Pinpoint the cell where the given text exists, returning its (X, Y) midpoint coordinate. 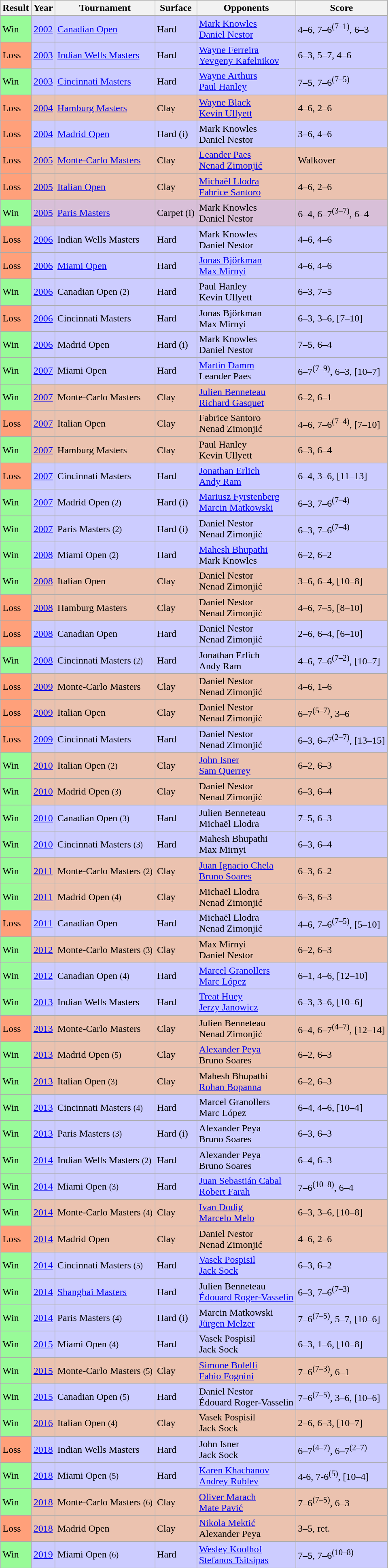
2019 (43, 1554)
Ivan Dodig Marcelo Melo (246, 1213)
Monte-Carlo Masters (6) (105, 1502)
4–6, 7–6(7–5), [5–10] (341, 923)
7–6(7–5), 6–3 (341, 1502)
4–6, 1–6 (341, 687)
4–6, 7–6(7–2), [10–7] (341, 660)
Miami Open (3) (105, 1186)
Wayne Arthurs Paul Hanley (246, 82)
6–4, 6–7(3–7), 6–4 (341, 213)
Paris Masters (3) (105, 1134)
4–6, 7–6(7–4), [7–10] (341, 424)
Miami Open (4) (105, 1344)
Madrid Open (4) (105, 897)
Monte-Carlo Masters (3) (105, 949)
3–6, 6–4, [10–8] (341, 581)
6–3, 3–6, [10–8] (341, 1213)
Madrid Open (5) (105, 1054)
Miami Open (5) (105, 1476)
Canadian Open (3) (105, 818)
Carpet (i) (176, 213)
Julien Benneteau Nenad Zimonjić (246, 1029)
7–5, 7–6(7–5) (341, 82)
Monte-Carlo Masters (5) (105, 1371)
6–4, 6–7(4–7), [12–14] (341, 1029)
Canadian Open (5) (105, 1397)
Simone Bolelli Fabio Fognini (246, 1371)
Score (341, 8)
6–3, 5–7, 4–6 (341, 55)
6–2, 6–1 (341, 397)
2016 (43, 1423)
Treat Huey Jerzy Janowicz (246, 1002)
Cincinnati Masters (4) (105, 1107)
Wesley Koolhof Stefanos Tsitsipas (246, 1554)
3–6, 4–6 (341, 134)
Miami Open (6) (105, 1554)
Monte-Carlo Masters (4) (105, 1213)
Opponents (246, 8)
Tournament (105, 8)
6–3, 3–6, [7–10] (341, 318)
Cincinnati Masters (3) (105, 844)
6–3, 7–6(7–3) (341, 1291)
Monte-Carlo Masters (2) (105, 871)
6–3, 6–7(2–7), [13–15] (341, 739)
Martin Damm Leander Paes (246, 371)
Madrid Open (3) (105, 792)
7–5, 7–6(10–8) (341, 1554)
Paris Masters (105, 213)
Canadian Open (4) (105, 976)
John Isner Sam Querrey (246, 766)
Mahesh Bhupathi Rohan Bopanna (246, 1081)
Mahesh Bhupathi Max Mirnyi (246, 844)
Julien Benneteau Michaël Llodra (246, 818)
6–7(7–9), 6–3, [10–7] (341, 371)
6–4, 4–6, [10–4] (341, 1107)
2–6, 6–3, [10–7] (341, 1423)
2–6, 6–4, [6–10] (341, 634)
Result (16, 8)
6–3, 1–6, [10–8] (341, 1344)
Walkover (341, 160)
Cincinnati Masters (5) (105, 1266)
6–7(4–7), 6–7(2–7) (341, 1449)
Nikola Mektić Alexander Peya (246, 1528)
Madrid Open (2) (105, 502)
Surface (176, 8)
7–5, 6–4 (341, 344)
Karen Khachanov Andrey Rublev (246, 1476)
Italian Open (3) (105, 1081)
Julien Benneteau Édouard Roger-Vasselin (246, 1291)
3–5, ret. (341, 1528)
Paris Masters (2) (105, 529)
2002 (43, 29)
6–1, 4–6, [12–10] (341, 976)
4–6, 7–5, [8–10] (341, 607)
7–6(7–5), 3–6, [10–6] (341, 1397)
6–4, 3–6, [11–13] (341, 476)
Oliver Marach Mate Pavić (246, 1502)
Italian Open (2) (105, 766)
Juan Ignacio Chela Bruno Soares (246, 871)
Leander Paes Nenad Zimonjić (246, 160)
7–6(7–3), 6–1 (341, 1371)
Paris Masters (4) (105, 1318)
Julien Benneteau Richard Gasquet (246, 397)
Italian Open (4) (105, 1423)
7–6(7–5), 5–7, [10–6] (341, 1318)
Marcin Matkowski Jürgen Melzer (246, 1318)
Fabrice Santoro Nenad Zimonjić (246, 424)
7–6(10–8), 6–4 (341, 1186)
Max Mirnyi Daniel Nestor (246, 949)
Canadian Open (2) (105, 292)
Wayne Black Kevin Ullyett (246, 108)
Indian Wells Masters (2) (105, 1160)
John Isner Jack Sock (246, 1449)
Miami Open (2) (105, 555)
Wayne Ferreira Yevgeny Kafelnikov (246, 55)
4–6, 7–6(7–1), 6–3 (341, 29)
Daniel Nestor Édouard Roger-Vasselin (246, 1397)
Juan Sebastián Cabal Robert Farah (246, 1186)
Mahesh Bhupathi Mark Knowles (246, 555)
Michaël Llodra Fabrice Santoro (246, 187)
6–3, 3–6, [10–6] (341, 1002)
4-6, 7-6(5), [10–4] (341, 1476)
6–7(5–7), 3–6 (341, 712)
Cincinnati Masters (2) (105, 660)
Year (43, 8)
6–2, 6–2 (341, 555)
Shanghai Masters (105, 1291)
7–5, 6–3 (341, 818)
6–3, 7–5 (341, 292)
Mariusz Fyrstenberg Marcin Matkowski (246, 502)
6–4, 6–3 (341, 1160)
